Locate the cell with the specified text and output its (X, Y) center coordinate. 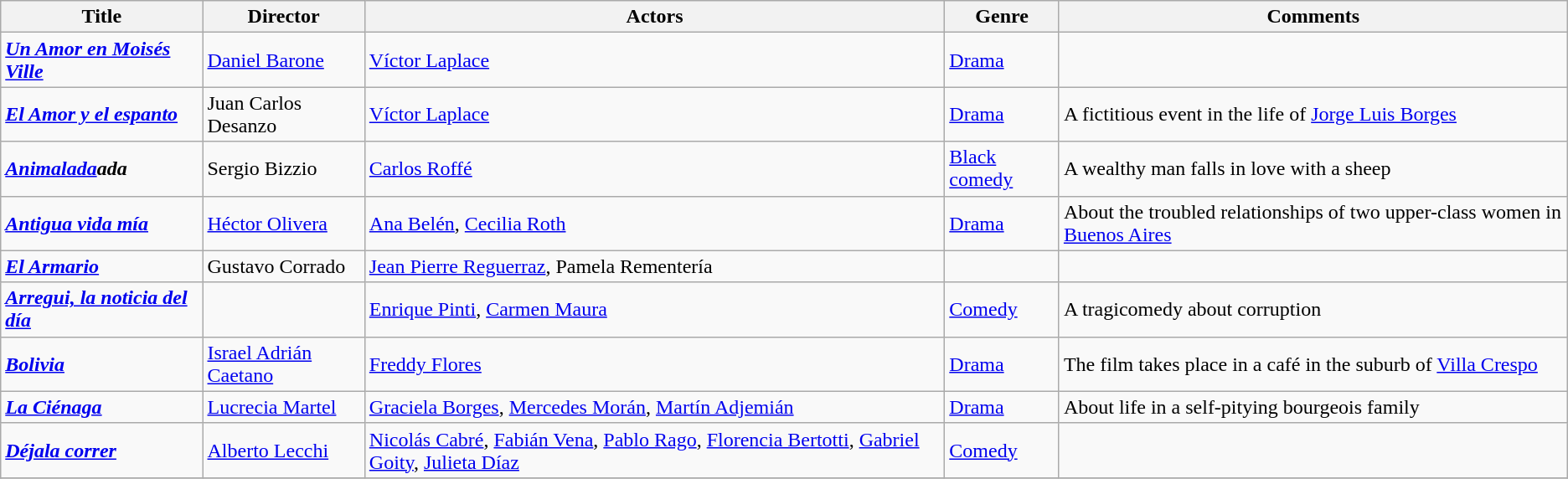
Jean Pierre Reguerraz, Pamela Rementería (654, 266)
Antigua vida mía (102, 223)
Alberto Lecchi (283, 451)
A tragicomedy about corruption (1313, 310)
Daniel Barone (283, 60)
Juan Carlos Desanzo (283, 114)
El Amor y el espanto (102, 114)
Déjala correr (102, 451)
Black comedy (1002, 169)
A fictitious event in the life of Jorge Luis Borges (1313, 114)
Israel Adrián Caetano (283, 363)
Arregui, la noticia del día (102, 310)
About the troubled relationships of two upper-class women in Buenos Aires (1313, 223)
Graciela Borges, Mercedes Morán, Martín Adjemián (654, 407)
Carlos Roffé (654, 169)
Bolivia (102, 363)
Enrique Pinti, Carmen Maura (654, 310)
Héctor Olivera (283, 223)
Nicolás Cabré, Fabián Vena, Pablo Rago, Florencia Bertotti, Gabriel Goity, Julieta Díaz (654, 451)
Freddy Flores (654, 363)
El Armario (102, 266)
Gustavo Corrado (283, 266)
Ana Belén, Cecilia Roth (654, 223)
The film takes place in a café in the suburb of Villa Crespo (1313, 363)
About life in a self-pitying bourgeois family (1313, 407)
Animaladaada (102, 169)
La Ciénaga (102, 407)
Comments (1313, 17)
Sergio Bizzio (283, 169)
A wealthy man falls in love with a sheep (1313, 169)
Un Amor en Moisés Ville (102, 60)
Title (102, 17)
Director (283, 17)
Lucrecia Martel (283, 407)
Genre (1002, 17)
Actors (654, 17)
